Return (X, Y) of the center of cell containing provided text 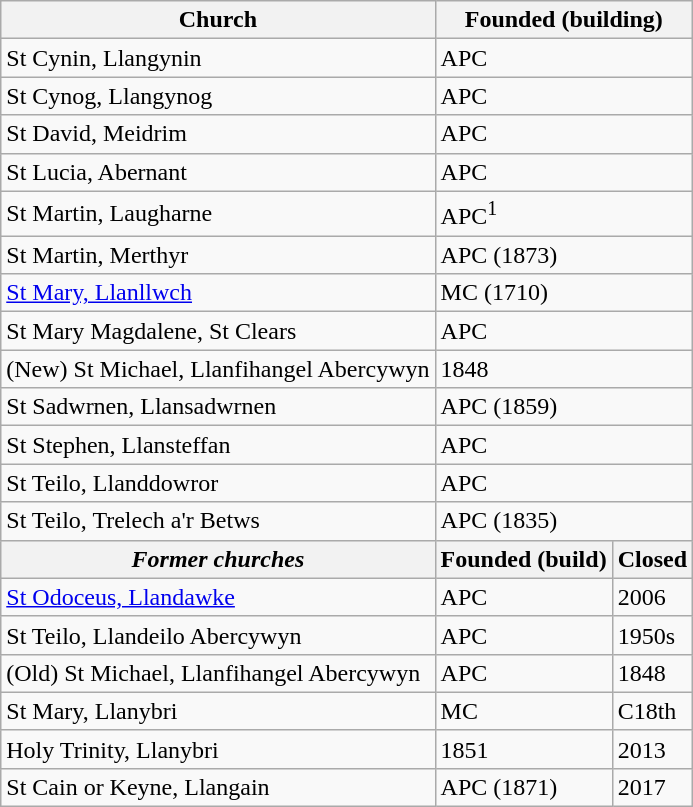
2006 (652, 597)
Holy Trinity, Llanybri (218, 749)
St Odoceus, Llandawke (218, 597)
St Cynog, Llangynog (218, 96)
St Cynin, Llangynin (218, 58)
St Sadwrnen, Llansadwrnen (218, 407)
Church (218, 20)
St Teilo, Trelech a'r Betws (218, 521)
Founded (building) (564, 20)
2017 (652, 787)
APC1 (564, 214)
MC (1710) (564, 293)
1851 (524, 749)
APC (1873) (564, 255)
St Teilo, Llandeilo Abercywyn (218, 635)
St Mary, Llanybri (218, 711)
(New) St Michael, Llanfihangel Abercywyn (218, 369)
St Stephen, Llansteffan (218, 445)
St David, Meidrim (218, 134)
St Mary Magdalene, St Clears (218, 331)
Closed (652, 559)
APC (1871) (524, 787)
Former churches (218, 559)
APC (1835) (564, 521)
St Lucia, Abernant (218, 172)
APC (1859) (564, 407)
(Old) St Michael, Llanfihangel Abercywyn (218, 673)
St Martin, Laugharne (218, 214)
St Mary, Llanllwch (218, 293)
Founded (build) (524, 559)
C18th (652, 711)
St Martin, Merthyr (218, 255)
St Teilo, Llanddowror (218, 483)
St Cain or Keyne, Llangain (218, 787)
MC (524, 711)
2013 (652, 749)
1950s (652, 635)
